For the text-containing cell, return its midpoint in (X, Y) coordinate format. 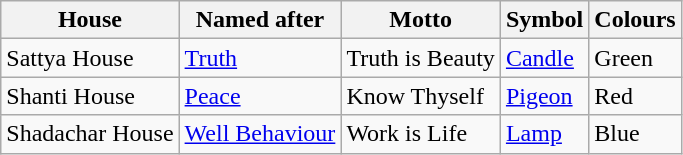
Named after (260, 20)
Motto (421, 20)
Work is Life (421, 134)
Truth is Beauty (421, 58)
Know Thyself (421, 96)
Pigeon (544, 96)
Shanti House (90, 96)
House (90, 20)
Shadachar House (90, 134)
Colours (635, 20)
Lamp (544, 134)
Red (635, 96)
Blue (635, 134)
Truth (260, 58)
Green (635, 58)
Candle (544, 58)
Symbol (544, 20)
Peace (260, 96)
Well Behaviour (260, 134)
Sattya House (90, 58)
